Pinpoint the cell where the given text exists, returning its (X, Y) midpoint coordinate. 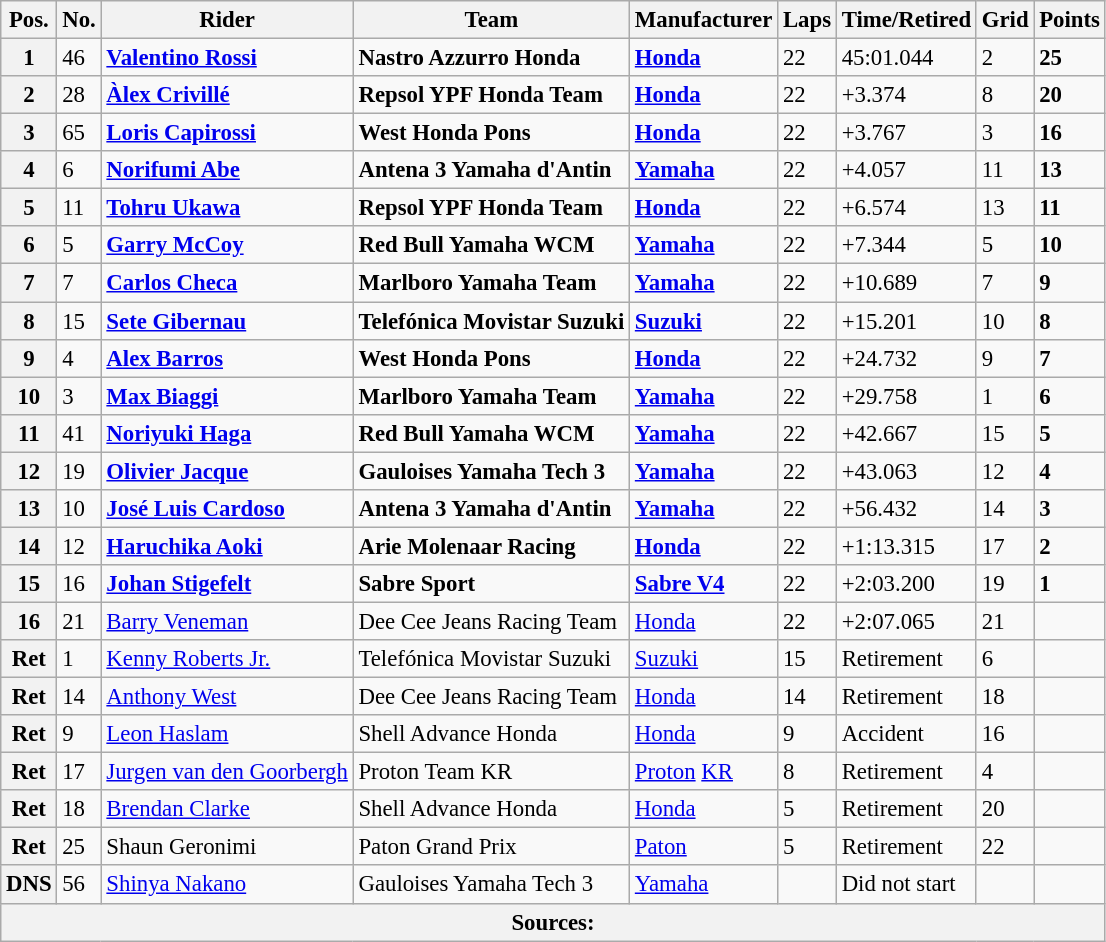
46 (79, 58)
Carlos Checa (227, 283)
Garry McCoy (227, 245)
Laps (808, 20)
Olivier Jacque (227, 471)
Sabre Sport (491, 584)
Points (1070, 20)
Brendan Clarke (227, 809)
Johan Stigefelt (227, 584)
Tohru Ukawa (227, 208)
Norifumi Abe (227, 170)
Paton (704, 847)
+4.057 (906, 170)
Shinya Nakano (227, 885)
DNS (29, 885)
Rider (227, 20)
28 (79, 95)
+7.344 (906, 245)
Proton KR (704, 772)
Arie Molenaar Racing (491, 546)
Leon Haslam (227, 734)
Proton Team KR (491, 772)
65 (79, 133)
+15.201 (906, 321)
+24.732 (906, 358)
Sources: (554, 922)
+3.767 (906, 133)
Haruchika Aoki (227, 546)
+42.667 (906, 433)
Time/Retired (906, 20)
+10.689 (906, 283)
+29.758 (906, 396)
No. (79, 20)
Manufacturer (704, 20)
Max Biaggi (227, 396)
Did not start (906, 885)
Kenny Roberts Jr. (227, 659)
+2:03.200 (906, 584)
Valentino Rossi (227, 58)
Barry Veneman (227, 621)
Grid (1004, 20)
José Luis Cardoso (227, 509)
+1:13.315 (906, 546)
+3.374 (906, 95)
41 (79, 433)
Sete Gibernau (227, 321)
Loris Capirossi (227, 133)
+56.432 (906, 509)
Àlex Crivillé (227, 95)
Noriyuki Haga (227, 433)
Anthony West (227, 697)
Accident (906, 734)
56 (79, 885)
+6.574 (906, 208)
+43.063 (906, 471)
Nastro Azzurro Honda (491, 58)
Paton Grand Prix (491, 847)
Pos. (29, 20)
Shaun Geronimi (227, 847)
Jurgen van den Goorbergh (227, 772)
Team (491, 20)
45:01.044 (906, 58)
Alex Barros (227, 358)
+2:07.065 (906, 621)
Sabre V4 (704, 584)
